Detect which cell encompasses the target text, then output its (X, Y) center coordinate. 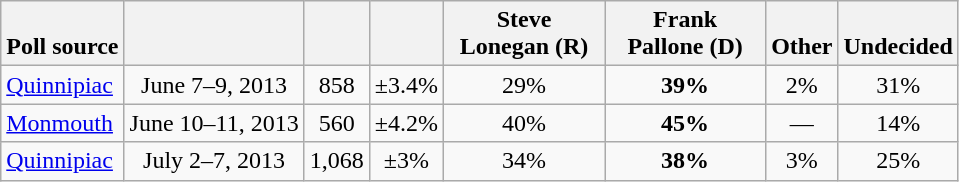
±4.2% (406, 123)
June 7–9, 2013 (214, 85)
14% (898, 123)
SteveLonegan (R) (524, 34)
38% (686, 161)
June 10–11, 2013 (214, 123)
±3.4% (406, 85)
±3% (406, 161)
July 2–7, 2013 (214, 161)
34% (524, 161)
40% (524, 123)
25% (898, 161)
45% (686, 123)
858 (336, 85)
Other (802, 34)
3% (802, 161)
560 (336, 123)
Poll source (62, 34)
FrankPallone (D) (686, 34)
29% (524, 85)
— (802, 123)
2% (802, 85)
31% (898, 85)
39% (686, 85)
1,068 (336, 161)
Undecided (898, 34)
Monmouth (62, 123)
